For the text-containing cell, return its midpoint in (X, Y) coordinate format. 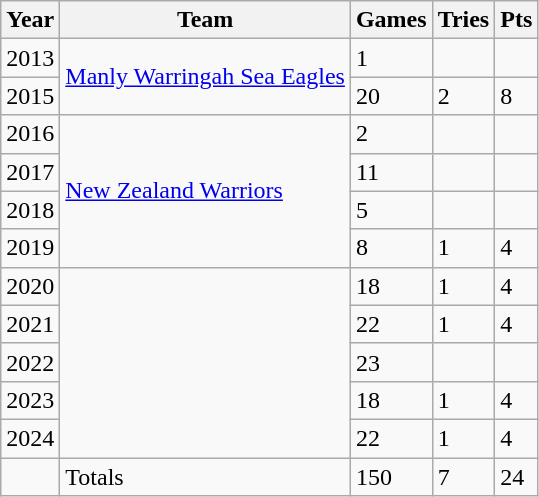
24 (516, 477)
11 (391, 172)
Team (206, 20)
Manly Warringah Sea Eagles (206, 77)
7 (464, 477)
2015 (30, 96)
20 (391, 96)
2016 (30, 134)
2022 (30, 362)
2018 (30, 210)
2023 (30, 400)
Year (30, 20)
Games (391, 20)
2017 (30, 172)
2019 (30, 248)
2013 (30, 58)
23 (391, 362)
2024 (30, 438)
150 (391, 477)
Tries (464, 20)
New Zealand Warriors (206, 191)
Totals (206, 477)
2020 (30, 286)
2021 (30, 324)
Pts (516, 20)
5 (391, 210)
